Provide the (X, Y) coordinate of the cell's center where the given text is located.  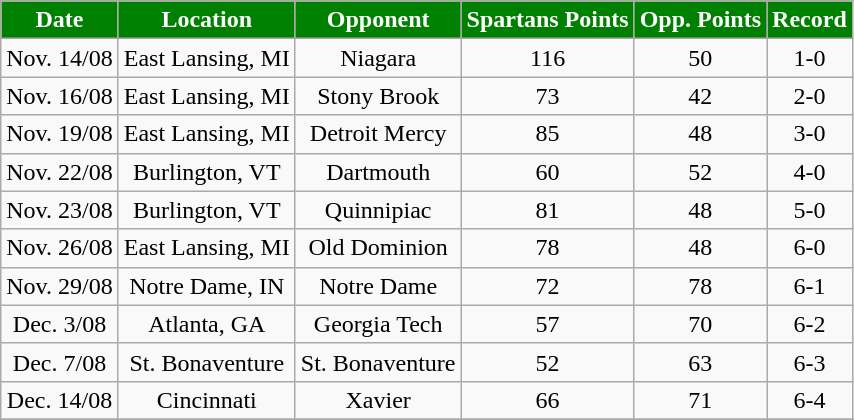
6-3 (810, 362)
Location (206, 20)
Opponent (378, 20)
Niagara (378, 58)
Nov. 23/08 (60, 210)
70 (700, 324)
Cincinnati (206, 400)
63 (700, 362)
6-2 (810, 324)
Georgia Tech (378, 324)
Nov. 26/08 (60, 248)
Quinnipiac (378, 210)
85 (548, 134)
Dartmouth (378, 172)
Notre Dame (378, 286)
1-0 (810, 58)
73 (548, 96)
Dec. 7/08 (60, 362)
60 (548, 172)
6-0 (810, 248)
Atlanta, GA (206, 324)
Nov. 29/08 (60, 286)
4-0 (810, 172)
6-1 (810, 286)
Nov. 19/08 (60, 134)
116 (548, 58)
Dec. 3/08 (60, 324)
Stony Brook (378, 96)
Nov. 22/08 (60, 172)
50 (700, 58)
Old Dominion (378, 248)
5-0 (810, 210)
3-0 (810, 134)
Xavier (378, 400)
6-4 (810, 400)
Record (810, 20)
Nov. 16/08 (60, 96)
Spartans Points (548, 20)
Dec. 14/08 (60, 400)
81 (548, 210)
71 (700, 400)
66 (548, 400)
42 (700, 96)
Notre Dame, IN (206, 286)
Opp. Points (700, 20)
57 (548, 324)
Nov. 14/08 (60, 58)
Detroit Mercy (378, 134)
2-0 (810, 96)
Date (60, 20)
72 (548, 286)
